Detect which cell encompasses the target text, then output its (x, y) center coordinate. 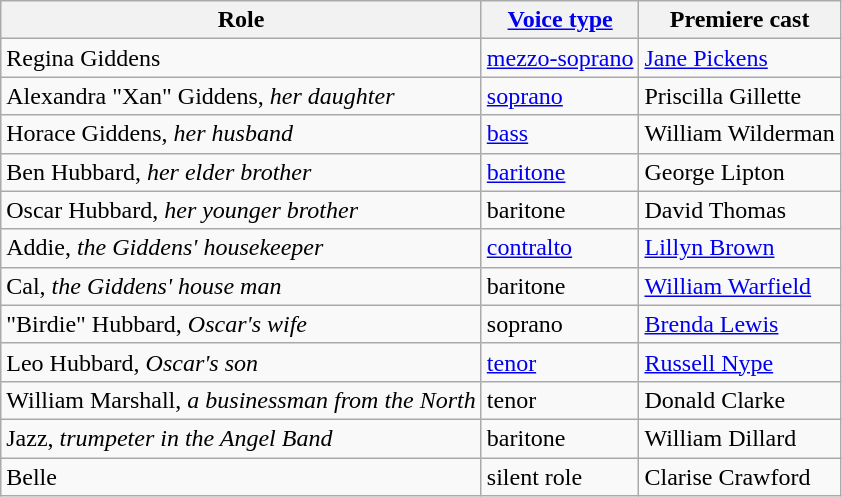
silent role (560, 477)
Brenda Lewis (740, 324)
Voice type (560, 20)
William Dillard (740, 438)
Russell Nype (740, 362)
Premiere cast (740, 20)
Role (242, 20)
Cal, the Giddens' house man (242, 286)
Jazz, trumpeter in the Angel Band (242, 438)
"Birdie" Hubbard, Oscar's wife (242, 324)
Priscilla Gillette (740, 96)
Oscar Hubbard, her younger brother (242, 210)
Alexandra "Xan" Giddens, her daughter (242, 96)
William Wilderman (740, 134)
Leo Hubbard, Oscar's son (242, 362)
contralto (560, 248)
William Warfield (740, 286)
mezzo-soprano (560, 58)
Lillyn Brown (740, 248)
Ben Hubbard, her elder brother (242, 172)
Donald Clarke (740, 400)
Clarise Crawford (740, 477)
William Marshall, a businessman from the North (242, 400)
Belle (242, 477)
bass (560, 134)
David Thomas (740, 210)
George Lipton (740, 172)
Horace Giddens, her husband (242, 134)
Addie, the Giddens' housekeeper (242, 248)
Regina Giddens (242, 58)
Jane Pickens (740, 58)
